Locate the cell with the specified text and output its (x, y) center coordinate. 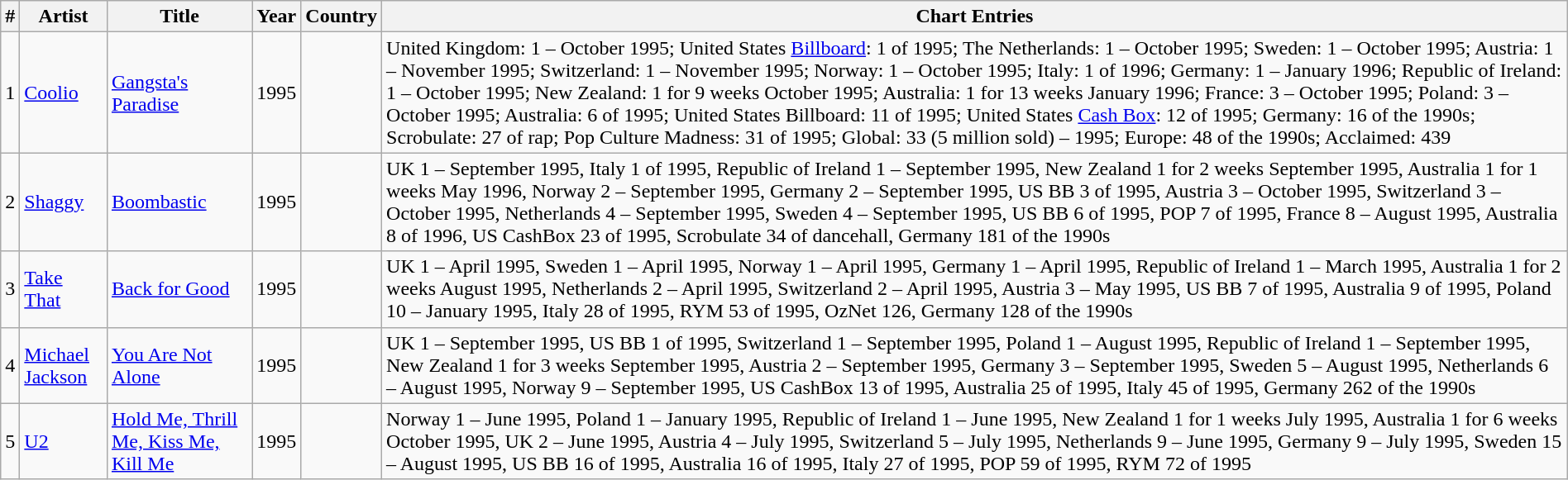
# (10, 17)
Title (179, 17)
2 (10, 202)
Chart Entries (975, 17)
Coolio (64, 93)
Artist (64, 17)
Boombastic (179, 202)
Year (276, 17)
1 (10, 93)
You Are Not Alone (179, 365)
3 (10, 289)
Hold Me, Thrill Me, Kiss Me, Kill Me (179, 441)
Country (342, 17)
Michael Jackson (64, 365)
Take That (64, 289)
Back for Good (179, 289)
4 (10, 365)
Gangsta's Paradise (179, 93)
5 (10, 441)
Shaggy (64, 202)
U2 (64, 441)
